Scan for the cell matching the given text and deliver its (X, Y) coordinate at center. 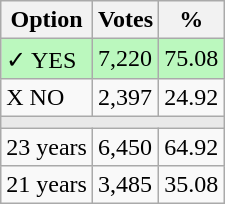
75.08 (192, 59)
✓ YES (47, 59)
Votes (125, 20)
X NO (47, 97)
64.92 (192, 147)
6,450 (125, 147)
3,485 (125, 185)
21 years (47, 185)
35.08 (192, 185)
2,397 (125, 97)
Option (47, 20)
23 years (47, 147)
7,220 (125, 59)
% (192, 20)
24.92 (192, 97)
